Return the [x, y] coordinate for the center point of the cell that contains the specified text.  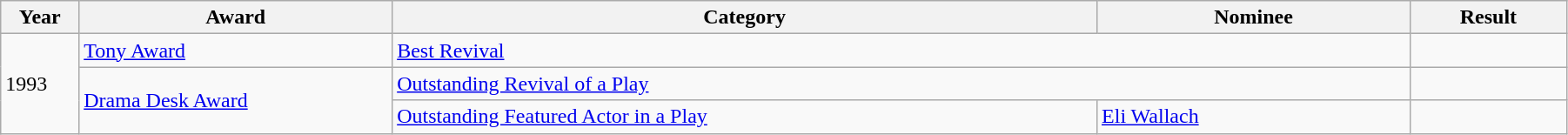
Outstanding Featured Actor in a Play [745, 117]
Tony Award [236, 51]
Result [1488, 17]
Drama Desk Award [236, 100]
Category [745, 17]
Outstanding Revival of a Play [901, 84]
Award [236, 17]
Nominee [1254, 17]
Best Revival [901, 51]
Eli Wallach [1254, 117]
Year [40, 17]
1993 [40, 84]
